Search for the cell housing the specified text and yield its [x, y] center coordinate. 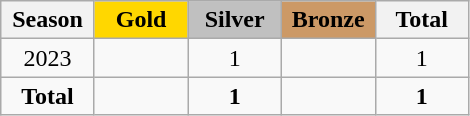
Season [48, 20]
2023 [48, 58]
Gold [141, 20]
Silver [235, 20]
Bronze [328, 20]
